Capture the cell that displays the provided text and extract its (X, Y) central coordinate. 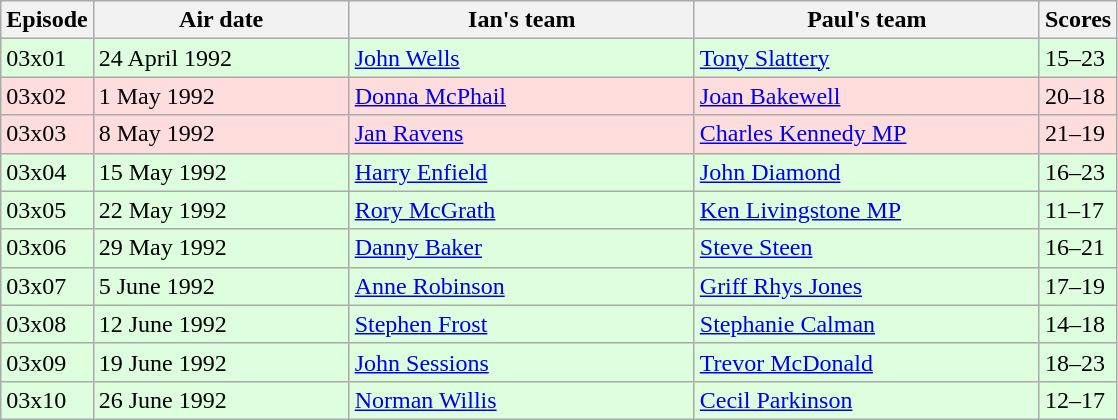
Steve Steen (866, 248)
Episode (47, 20)
26 June 1992 (221, 400)
Cecil Parkinson (866, 400)
12–17 (1078, 400)
19 June 1992 (221, 362)
03x03 (47, 134)
29 May 1992 (221, 248)
18–23 (1078, 362)
Donna McPhail (522, 96)
Scores (1078, 20)
03x05 (47, 210)
03x10 (47, 400)
Ian's team (522, 20)
03x01 (47, 58)
Joan Bakewell (866, 96)
03x04 (47, 172)
14–18 (1078, 324)
15–23 (1078, 58)
Anne Robinson (522, 286)
Paul's team (866, 20)
John Sessions (522, 362)
17–19 (1078, 286)
Ken Livingstone MP (866, 210)
16–23 (1078, 172)
16–21 (1078, 248)
Charles Kennedy MP (866, 134)
John Wells (522, 58)
03x09 (47, 362)
Danny Baker (522, 248)
21–19 (1078, 134)
Air date (221, 20)
03x07 (47, 286)
03x02 (47, 96)
15 May 1992 (221, 172)
Jan Ravens (522, 134)
Griff Rhys Jones (866, 286)
8 May 1992 (221, 134)
John Diamond (866, 172)
Stephanie Calman (866, 324)
22 May 1992 (221, 210)
Tony Slattery (866, 58)
1 May 1992 (221, 96)
03x08 (47, 324)
5 June 1992 (221, 286)
Stephen Frost (522, 324)
12 June 1992 (221, 324)
Rory McGrath (522, 210)
11–17 (1078, 210)
Harry Enfield (522, 172)
Norman Willis (522, 400)
24 April 1992 (221, 58)
Trevor McDonald (866, 362)
03x06 (47, 248)
20–18 (1078, 96)
